Extract the (X, Y) coordinate from the center of the cell holding the provided text.  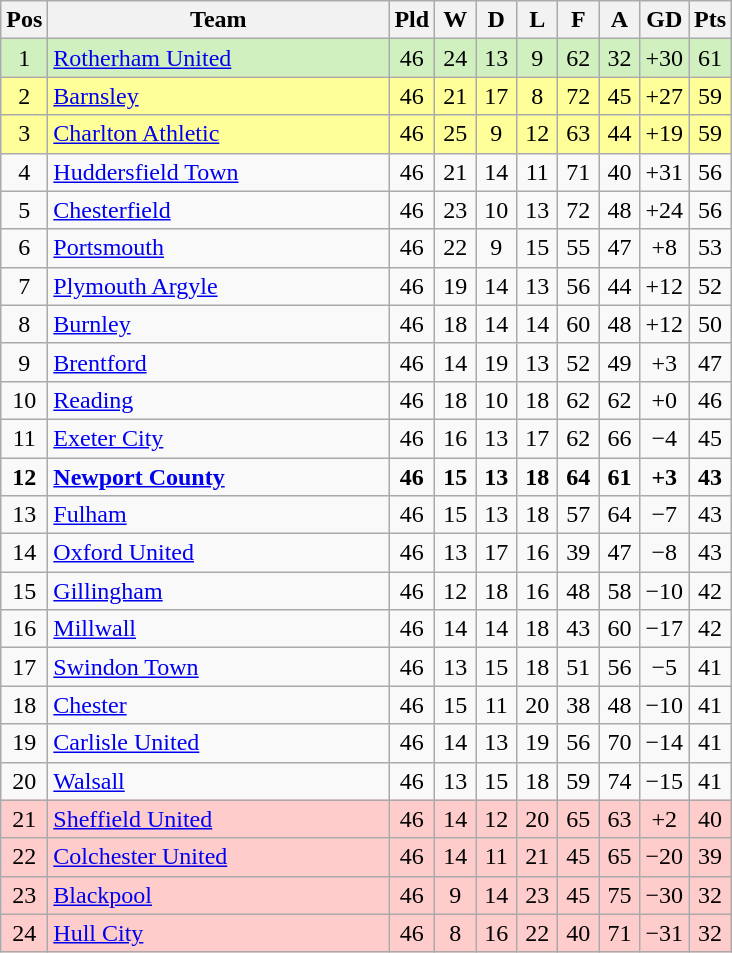
L (538, 20)
+2 (664, 819)
−31 (664, 933)
Chester (218, 705)
Rotherham United (218, 58)
66 (620, 438)
Pos (24, 20)
55 (578, 248)
−4 (664, 438)
Gillingham (218, 591)
+31 (664, 172)
Millwall (218, 629)
58 (620, 591)
50 (710, 324)
Charlton Athletic (218, 134)
Chesterfield (218, 210)
+0 (664, 400)
Oxford United (218, 553)
−14 (664, 743)
−20 (664, 857)
Brentford (218, 362)
Blackpool (218, 895)
3 (24, 134)
Exeter City (218, 438)
Portsmouth (218, 248)
4 (24, 172)
Newport County (218, 477)
Pld (412, 20)
A (620, 20)
F (578, 20)
W (456, 20)
−17 (664, 629)
+8 (664, 248)
Team (218, 20)
49 (620, 362)
Plymouth Argyle (218, 286)
70 (620, 743)
D (496, 20)
−15 (664, 781)
−8 (664, 553)
2 (24, 96)
Sheffield United (218, 819)
Pts (710, 20)
Reading (218, 400)
Walsall (218, 781)
75 (620, 895)
Burnley (218, 324)
Carlisle United (218, 743)
Hull City (218, 933)
53 (710, 248)
57 (578, 515)
Barnsley (218, 96)
Swindon Town (218, 667)
74 (620, 781)
−5 (664, 667)
−7 (664, 515)
51 (578, 667)
7 (24, 286)
+19 (664, 134)
+24 (664, 210)
+27 (664, 96)
5 (24, 210)
38 (578, 705)
1 (24, 58)
+30 (664, 58)
GD (664, 20)
Huddersfield Town (218, 172)
6 (24, 248)
Fulham (218, 515)
25 (456, 134)
−30 (664, 895)
Colchester United (218, 857)
